Provide the (X, Y) coordinate of the cell's center where the given text is located.  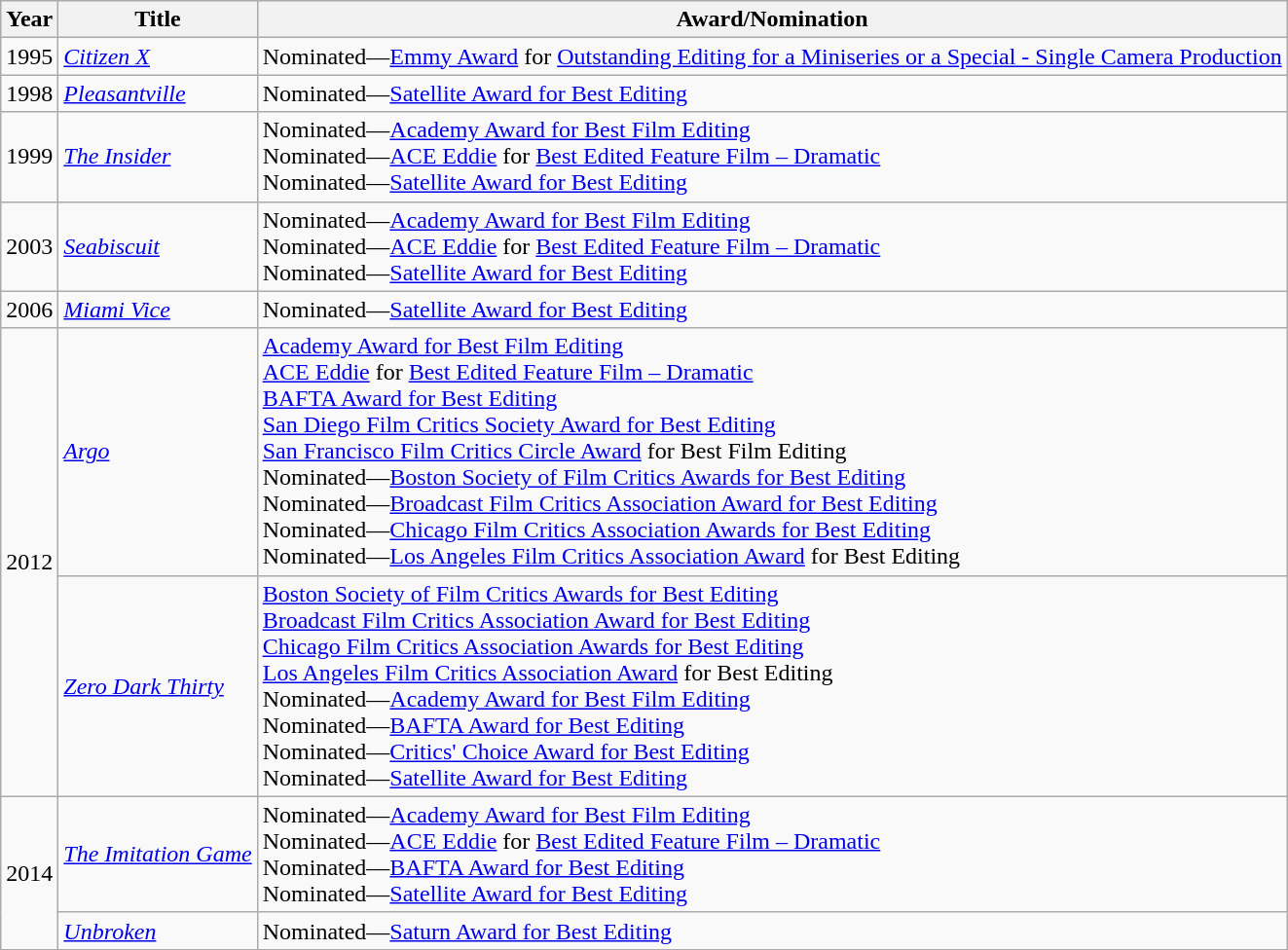
Year (29, 19)
Citizen X (158, 56)
1995 (29, 56)
2006 (29, 310)
Title (158, 19)
Miami Vice (158, 310)
The Imitation Game (158, 855)
Pleasantville (158, 93)
Nominated—Emmy Award for Outstanding Editing for a Miniseries or a Special - Single Camera Production (772, 56)
Seabiscuit (158, 246)
2014 (29, 872)
Zero Dark Thirty (158, 685)
The Insider (158, 157)
Nominated—Saturn Award for Best Editing (772, 931)
Unbroken (158, 931)
Award/Nomination (772, 19)
1998 (29, 93)
2012 (29, 563)
2003 (29, 246)
Argo (158, 452)
1999 (29, 157)
